Determine the [X, Y] coordinate at the center of the cell enclosing the given text.  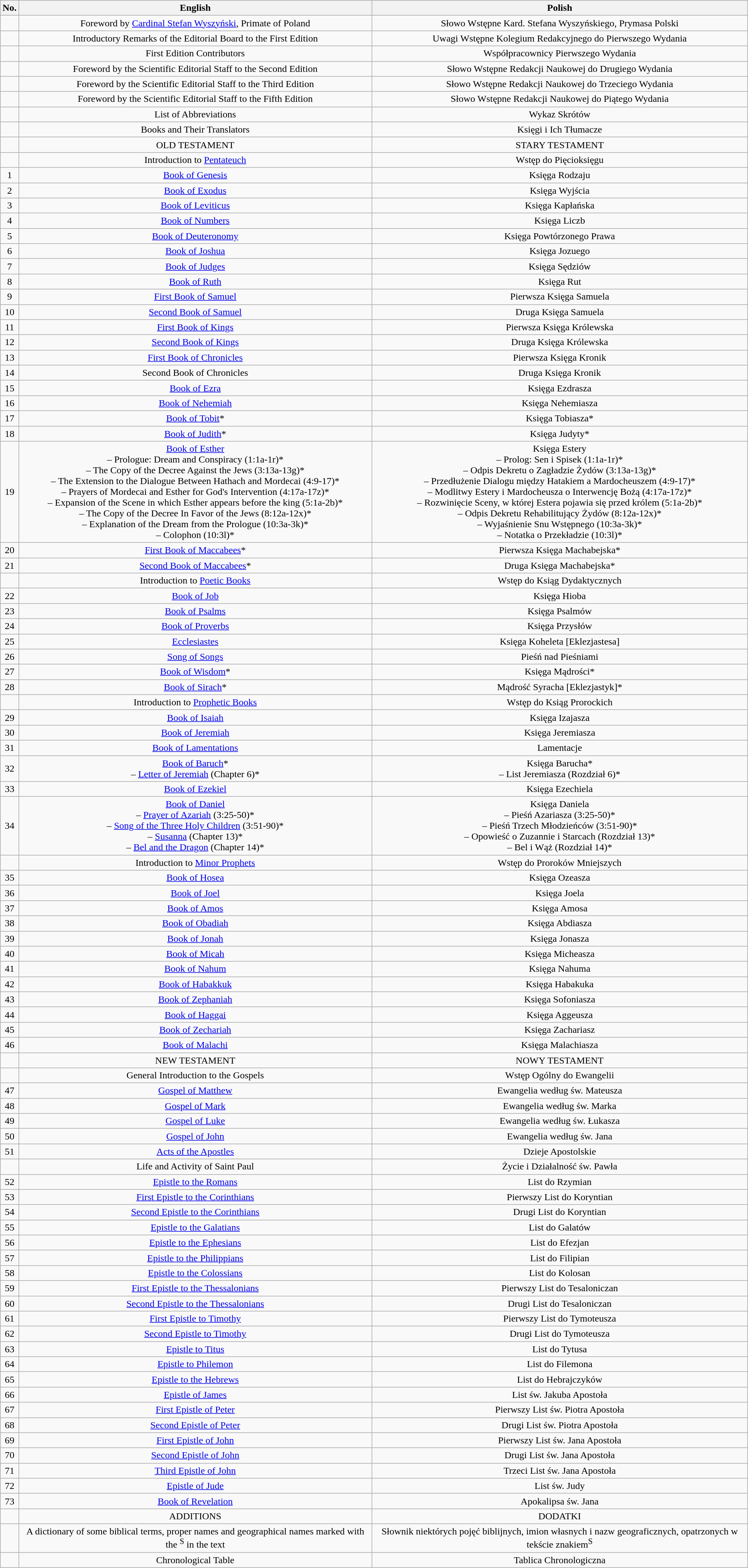
27 [10, 672]
57 [10, 1258]
63 [10, 1349]
Pierwszy List do Tesaloniczan [559, 1288]
Słowo Wstępne Kard. Stefana Wyszyńskiego, Prymasa Polski [559, 23]
List do Galatów [559, 1227]
13 [10, 357]
47 [10, 1091]
Księga Judyty* [559, 433]
54 [10, 1212]
OLD TESTAMENT [195, 145]
Pieśń nad Pieśniami [559, 657]
Księga Joela [559, 893]
Wykaz Skrótów [559, 114]
Book of Genesis [195, 175]
Foreword by the Scientific Editorial Staff to the Second Edition [195, 69]
7 [10, 266]
Księga Micheasza [559, 954]
Tablica Chronologiczna [559, 1560]
Druga Księga Królewska [559, 342]
Book of Jeremiah [195, 732]
First Edition Contributors [195, 54]
ADDITIONS [195, 1516]
Mądrość Syracha [Eklezjastyk]* [559, 687]
31 [10, 748]
2 [10, 191]
9 [10, 297]
66 [10, 1395]
Foreword by the Scientific Editorial Staff to the Third Edition [195, 84]
Introduction to Prophetic Books [195, 702]
36 [10, 893]
Epistle to the Colossians [195, 1273]
Księgi i Ich Tłumacze [559, 129]
Słowo Wstępne Redakcji Naukowej do Drugiego Wydania [559, 69]
Księga Wyjścia [559, 191]
72 [10, 1486]
Gospel of Matthew [195, 1091]
51 [10, 1151]
29 [10, 717]
List do Filipian [559, 1258]
Epistle to Titus [195, 1349]
Lamentacje [559, 748]
Pierwsza Księga Samuela [559, 297]
1 [10, 175]
45 [10, 1030]
Księga Barucha*– List Jeremiasza (Rozdział 6)* [559, 768]
Ewangelia według św. Mateusza [559, 1091]
17 [10, 418]
Book of Judith* [195, 433]
Gospel of John [195, 1136]
Pierwsza Księga Królewska [559, 327]
5 [10, 236]
24 [10, 626]
Księga Izajasza [559, 717]
Second Epistle to Timothy [195, 1334]
DODATKI [559, 1516]
Chronological Table [195, 1560]
List do Kolosan [559, 1273]
12 [10, 342]
STARY TESTAMENT [559, 145]
Book of Zechariah [195, 1030]
Dzieje Apostolskie [559, 1151]
Epistle to the Ephesians [195, 1242]
25 [10, 641]
Third Epistle of John [195, 1471]
32 [10, 768]
Wstęp do Ksiąg Dydaktycznych [559, 581]
Pierwszy List św. Piotra Apostoła [559, 1410]
Słowo Wstępne Redakcji Naukowej do Trzeciego Wydania [559, 84]
Ewangelia według św. Jana [559, 1136]
Epistle to the Philippians [195, 1258]
NOWY TESTAMENT [559, 1060]
Wstęp Ogólny do Ewangelii [559, 1076]
List do Filemona [559, 1364]
List of Abbreviations [195, 114]
Book of Baruch*– Letter of Jeremiah (Chapter 6)* [195, 768]
43 [10, 999]
Acts of the Apostles [195, 1151]
General Introduction to the Gospels [195, 1076]
Book of Zephaniah [195, 999]
15 [10, 388]
41 [10, 969]
Wstęp do Pięcioksięgu [559, 160]
Księga Powtórzonego Prawa [559, 236]
Gospel of Mark [195, 1106]
39 [10, 939]
Księga Rodzaju [559, 175]
Księga Jeremiasza [559, 732]
Book of Sirach* [195, 687]
40 [10, 954]
Book of Haggai [195, 1014]
Księga Jonasza [559, 939]
Drugi List do Tymoteusza [559, 1334]
Polish [559, 8]
Słownik niektórych pojęć biblijnych, imion własnych i nazw geograficznych, opatrzonych w tekście znakiemS [559, 1538]
First Epistle to the Thessalonians [195, 1288]
Second Epistle to the Corinthians [195, 1212]
Second Epistle of John [195, 1455]
Epistle of Jude [195, 1486]
Księga Kapłańska [559, 206]
Epistle to the Galatians [195, 1227]
Księga Tobiasza* [559, 418]
56 [10, 1242]
44 [10, 1014]
Księga Nehemiasza [559, 403]
30 [10, 732]
Introductory Remarks of the Editorial Board to the First Edition [195, 38]
Drugi List św. Piotra Apostoła [559, 1425]
Uwagi Wstępne Kolegium Redakcyjnego do Pierwszego Wydania [559, 38]
Trzeci List św. Jana Apostoła [559, 1471]
58 [10, 1273]
60 [10, 1303]
69 [10, 1440]
Book of Lamentations [195, 748]
Księga Przysłów [559, 626]
Book of Job [195, 596]
Księga Jozuego [559, 251]
Księga Ezechiela [559, 789]
Księga Malachiasza [559, 1045]
Book of Tobit* [195, 418]
Ewangelia według św. Marka [559, 1106]
Book of Wisdom* [195, 672]
Foreword by Cardinal Stefan Wyszyński, Primate of Poland [195, 23]
65 [10, 1379]
Współpracownicy Pierwszego Wydania [559, 54]
Ecclesiastes [195, 641]
Epistle to the Romans [195, 1182]
First Book of Samuel [195, 297]
21 [10, 566]
50 [10, 1136]
First Book of Kings [195, 327]
Druga Księga Samuela [559, 312]
53 [10, 1197]
List do Hebrajczyków [559, 1379]
Epistle to the Hebrews [195, 1379]
First Book of Chronicles [195, 357]
6 [10, 251]
49 [10, 1121]
Księga Abdiasza [559, 923]
Book of Judges [195, 266]
10 [10, 312]
Book of Daniel– Prayer of Azariah (3:25-50)*– Song of the Three Holy Children (3:51-90)*– Susanna (Chapter 13)*– Bel and the Dragon (Chapter 14)* [195, 826]
48 [10, 1106]
List do Rzymian [559, 1182]
Introduction to Minor Prophets [195, 863]
Book of Nahum [195, 969]
59 [10, 1288]
37 [10, 908]
Book of Joshua [195, 251]
Gospel of Luke [195, 1121]
Book of Psalms [195, 611]
First Epistle of John [195, 1440]
67 [10, 1410]
Second Epistle of Peter [195, 1425]
First Epistle to the Corinthians [195, 1197]
Second Epistle to the Thessalonians [195, 1303]
71 [10, 1471]
Book of Leviticus [195, 206]
Introduction to Pentateuch [195, 160]
Księga Nahuma [559, 969]
Drugi List do Koryntian [559, 1212]
8 [10, 282]
38 [10, 923]
35 [10, 878]
Pierwszy List św. Jana Apostoła [559, 1440]
Księga Ezdrasza [559, 388]
Book of Isaiah [195, 717]
19 [10, 492]
Book of Numbers [195, 221]
No. [10, 8]
Słowo Wstępne Redakcji Naukowej do Piątego Wydania [559, 99]
55 [10, 1227]
Księga Zachariasz [559, 1030]
73 [10, 1501]
First Book of Maccabees* [195, 550]
Księga Habakuka [559, 984]
18 [10, 433]
Księga Koheleta [Eklezjastesa] [559, 641]
Book of Amos [195, 908]
Book of Ruth [195, 282]
List do Tytusa [559, 1349]
Ewangelia według św. Łukasza [559, 1121]
Second Book of Chronicles [195, 373]
52 [10, 1182]
Życie i Działalność św. Pawła [559, 1167]
Wstęp do Proroków Mniejszych [559, 863]
First Epistle of Peter [195, 1410]
Pierwsza Księga Kronik [559, 357]
Księga Rut [559, 282]
Book of Revelation [195, 1501]
Księga Mądrości* [559, 672]
Drugi List św. Jana Apostoła [559, 1455]
Book of Habakkuk [195, 984]
Księga Amosa [559, 908]
List św. Judy [559, 1486]
23 [10, 611]
26 [10, 657]
20 [10, 550]
Book of Obadiah [195, 923]
Druga Księga Kronik [559, 373]
4 [10, 221]
11 [10, 327]
Księga Ozeasza [559, 878]
14 [10, 373]
Pierwszy List do Tymoteusza [559, 1319]
Pierwszy List do Koryntian [559, 1197]
Books and Their Translators [195, 129]
Second Book of Samuel [195, 312]
Second Book of Maccabees* [195, 566]
Book of Nehemiah [195, 403]
NEW TESTAMENT [195, 1060]
Apokalipsa św. Jana [559, 1501]
Book of Ezra [195, 388]
List do Efezjan [559, 1242]
Wstęp do Ksiąg Prorockich [559, 702]
Introduction to Poetic Books [195, 581]
3 [10, 206]
Book of Jonah [195, 939]
68 [10, 1425]
English [195, 8]
Book of Hosea [195, 878]
22 [10, 596]
Pierwsza Księga Machabejska* [559, 550]
Book of Proverbs [195, 626]
Druga Księga Machabejska* [559, 566]
Second Book of Kings [195, 342]
Book of Ezekiel [195, 789]
Księga Psalmów [559, 611]
Epistle of James [195, 1395]
Book of Malachi [195, 1045]
List św. Jakuba Apostoła [559, 1395]
16 [10, 403]
Life and Activity of Saint Paul [195, 1167]
Księga Sędziów [559, 266]
Epistle to Philemon [195, 1364]
Book of Micah [195, 954]
Book of Joel [195, 893]
61 [10, 1319]
34 [10, 826]
Księga Hioba [559, 596]
Foreword by the Scientific Editorial Staff to the Fifth Edition [195, 99]
Song of Songs [195, 657]
70 [10, 1455]
33 [10, 789]
Księga Sofoniasza [559, 999]
42 [10, 984]
Drugi List do Tesaloniczan [559, 1303]
Book of Exodus [195, 191]
Księga Aggeusza [559, 1014]
Księga Liczb [559, 221]
46 [10, 1045]
64 [10, 1364]
62 [10, 1334]
28 [10, 687]
First Epistle to Timothy [195, 1319]
Book of Deuteronomy [195, 236]
A dictionary of some biblical terms, proper names and geographical names marked with the S in the text [195, 1538]
